From the cell containing the given text, extract its center point as [X, Y] coordinate. 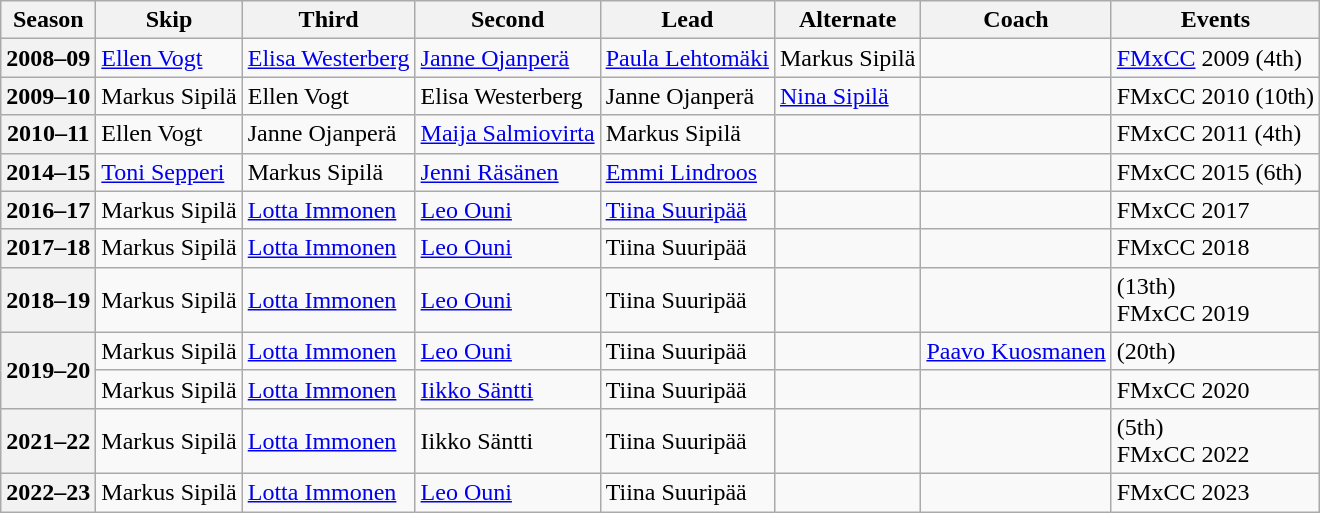
Emmi Lindroos [687, 172]
Coach [1016, 20]
Maija Salmiovirta [508, 134]
Jenni Räsänen [508, 172]
(5th)FMxCC 2022 [1215, 440]
Nina Sipilä [847, 96]
FMxCC 2010 (10th) [1215, 96]
Lead [687, 20]
Season [48, 20]
FMxCC 2023 [1215, 492]
FMxCC 2017 [1215, 210]
2021–22 [48, 440]
(20th) [1215, 351]
FMxCC 2009 (4th) [1215, 58]
Toni Sepperi [169, 172]
Third [328, 20]
FMxCC 2011 (4th) [1215, 134]
2017–18 [48, 248]
Paavo Kuosmanen [1016, 351]
FMxCC 2020 [1215, 389]
2014–15 [48, 172]
FMxCC 2018 [1215, 248]
2016–17 [48, 210]
2019–20 [48, 370]
2008–09 [48, 58]
2018–19 [48, 300]
Events [1215, 20]
Alternate [847, 20]
Skip [169, 20]
FMxCC 2015 (6th) [1215, 172]
2009–10 [48, 96]
(13th)FMxCC 2019 [1215, 300]
Second [508, 20]
2010–11 [48, 134]
2022–23 [48, 492]
Paula Lehtomäki [687, 58]
